Find where the given text appears and provide that cell's center as (x, y) coordinate. 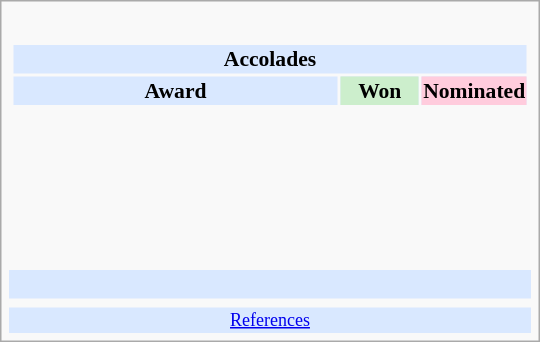
References (270, 320)
Won (380, 90)
Accolades (270, 59)
Accolades Award Won Nominated (270, 141)
Nominated (474, 90)
Award (175, 90)
